Find where the given text appears and provide that cell's center as [x, y] coordinate. 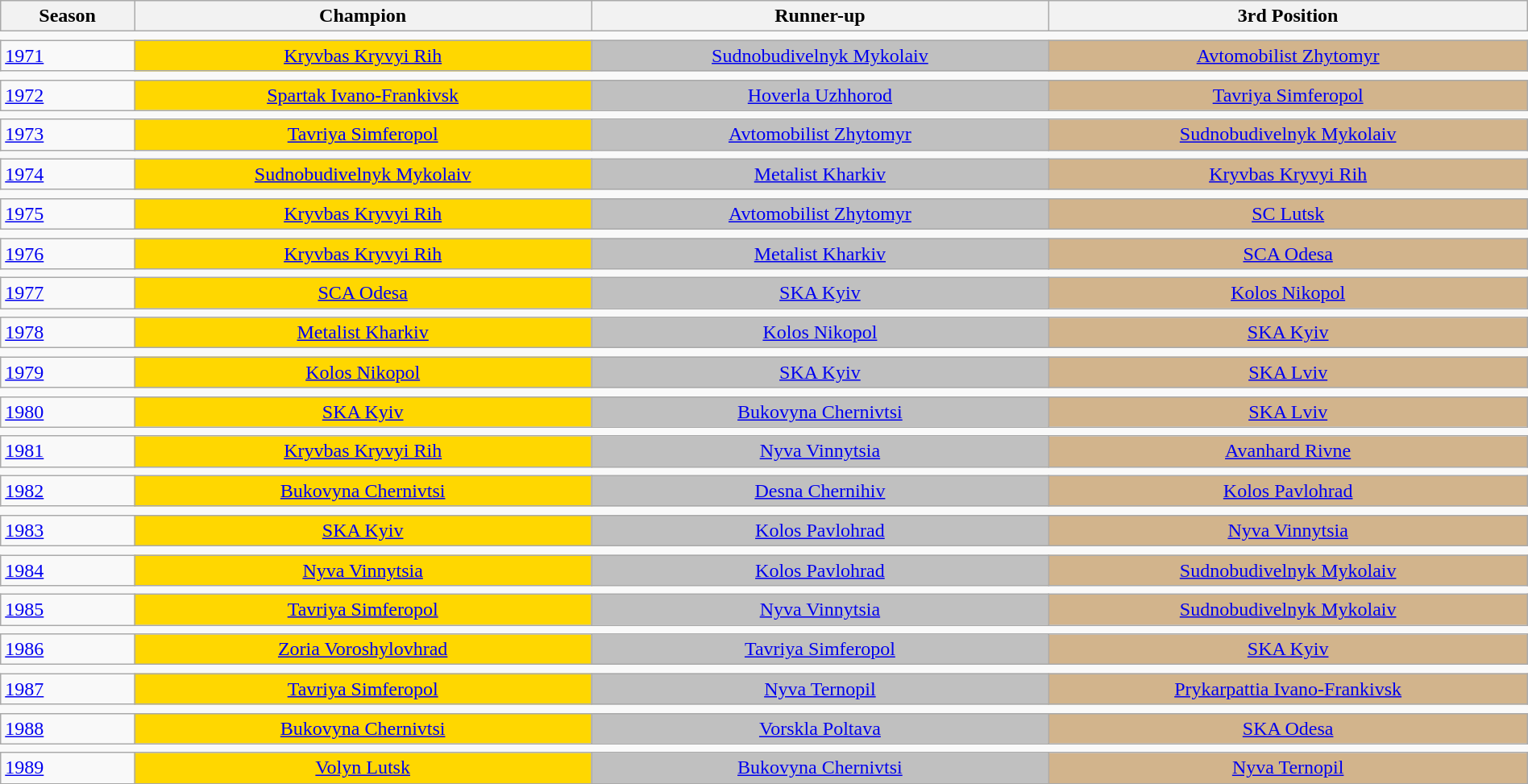
1972 [68, 95]
1988 [68, 728]
Vorskla Poltava [820, 728]
1982 [68, 491]
3rd Position [1288, 16]
Hoverla Uzhhorod [820, 95]
Prykarpattia Ivano-Frankivsk [1288, 689]
1975 [68, 214]
Volyn Lutsk [363, 768]
Runner-up [820, 16]
Avanhard Rivne [1288, 451]
1979 [68, 372]
Spartak Ivano-Frankivsk [363, 95]
1980 [68, 412]
1974 [68, 174]
SC Lutsk [1288, 214]
Desna Chernihiv [820, 491]
1983 [68, 530]
1978 [68, 333]
1976 [68, 254]
1977 [68, 293]
1971 [68, 56]
1985 [68, 610]
SKA Odesa [1288, 728]
Zoria Voroshylovhrad [363, 649]
Season [68, 16]
1989 [68, 768]
1984 [68, 570]
1986 [68, 649]
1981 [68, 451]
1987 [68, 689]
1973 [68, 135]
Champion [363, 16]
